Detect which cell encompasses the target text, then output its (X, Y) center coordinate. 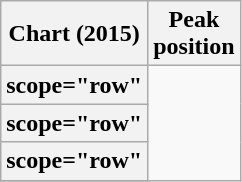
Peakposition (194, 34)
Chart (2015) (74, 34)
